Identify which cell holds the provided text, then report its [X, Y] central coordinate. 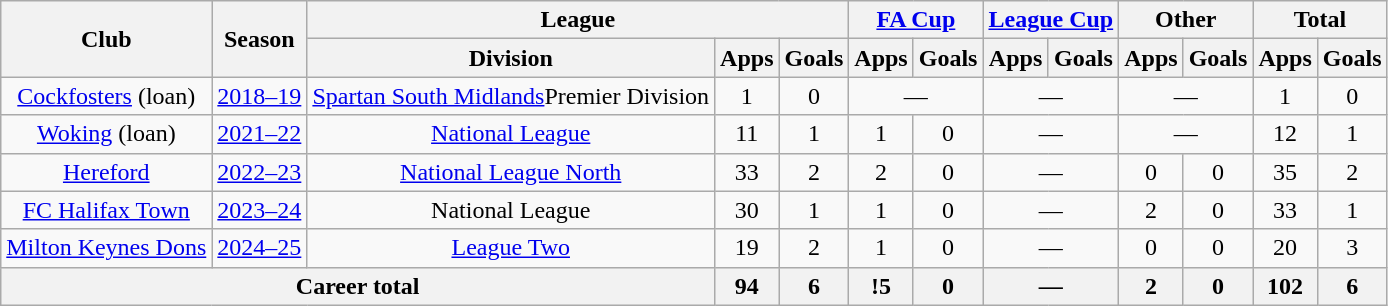
Club [106, 39]
2022–23 [260, 172]
Career total [358, 286]
Division [511, 58]
2021–22 [260, 134]
FA Cup [916, 20]
12 [1285, 134]
20 [1285, 248]
2018–19 [260, 96]
Hereford [106, 172]
3 [1352, 248]
Cockfosters (loan) [106, 96]
19 [747, 248]
2023–24 [260, 210]
11 [747, 134]
League [578, 20]
Milton Keynes Dons [106, 248]
Spartan South MidlandsPremier Division [511, 96]
94 [747, 286]
2024–25 [260, 248]
102 [1285, 286]
Other [1186, 20]
League Two [511, 248]
Total [1320, 20]
National League North [511, 172]
League Cup [1051, 20]
35 [1285, 172]
FC Halifax Town [106, 210]
!5 [881, 286]
Season [260, 39]
30 [747, 210]
Woking (loan) [106, 134]
